Find where the given text appears and provide that cell's center as (X, Y) coordinate. 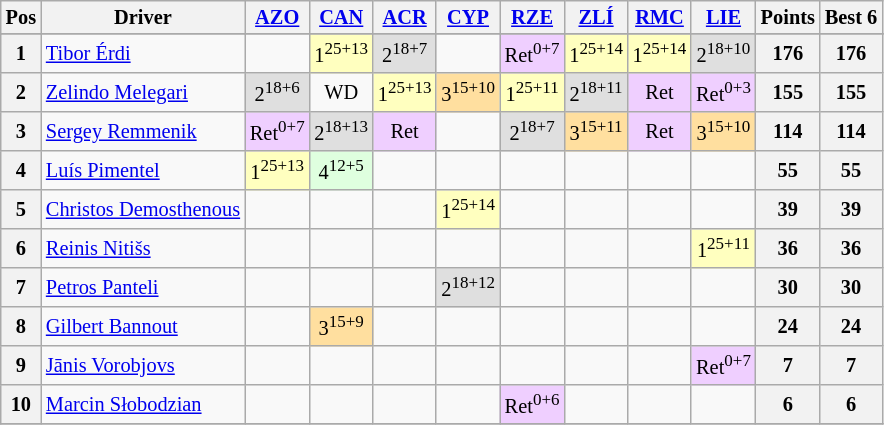
ZLÍ (596, 17)
Zelindo Melegari (143, 92)
Driver (143, 17)
Christos Demosthenous (143, 210)
315+9 (342, 326)
Petros Panteli (143, 288)
10 (21, 404)
218+11 (596, 92)
AZO (278, 17)
RMC (660, 17)
5 (21, 210)
2 (21, 92)
Gilbert Bannout (143, 326)
Best 6 (851, 17)
218+6 (278, 92)
3 (21, 132)
Tibor Érdi (143, 54)
218+12 (468, 288)
ACR (404, 17)
315+11 (596, 132)
RZE (532, 17)
8 (21, 326)
Sergey Remmenik (143, 132)
412+5 (342, 170)
LIE (724, 17)
Points (788, 17)
9 (21, 366)
Luís Pimentel (143, 170)
Reinis Nitišs (143, 248)
WD (342, 92)
218+13 (342, 132)
Jānis Vorobjovs (143, 366)
4 (21, 170)
CAN (342, 17)
Ret0+3 (724, 92)
Marcin Słobodzian (143, 404)
1 (21, 54)
Pos (21, 17)
Ret0+6 (532, 404)
CYP (468, 17)
218+10 (724, 54)
